Scan for the cell matching the given text and deliver its [x, y] coordinate at center. 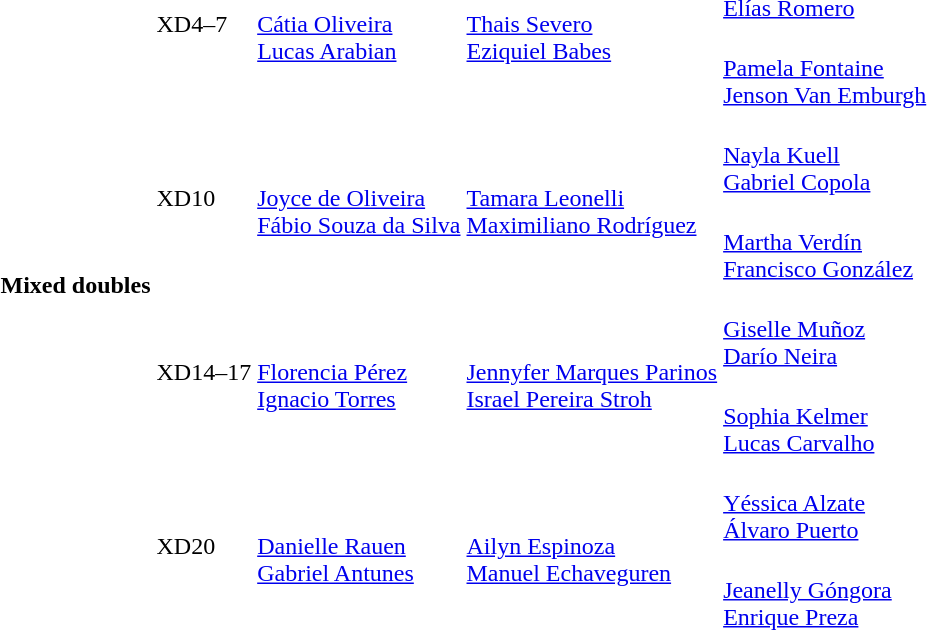
Joyce de OliveiraFábio Souza da Silva [359, 198]
XD14–17 [204, 372]
Florencia PérezIgnacio Torres [359, 372]
Jennyfer Marques ParinosIsrael Pereira Stroh [592, 372]
Tamara LeonelliMaximiliano Rodríguez [592, 198]
XD10 [204, 198]
